Detect which cell encompasses the target text, then output its (x, y) center coordinate. 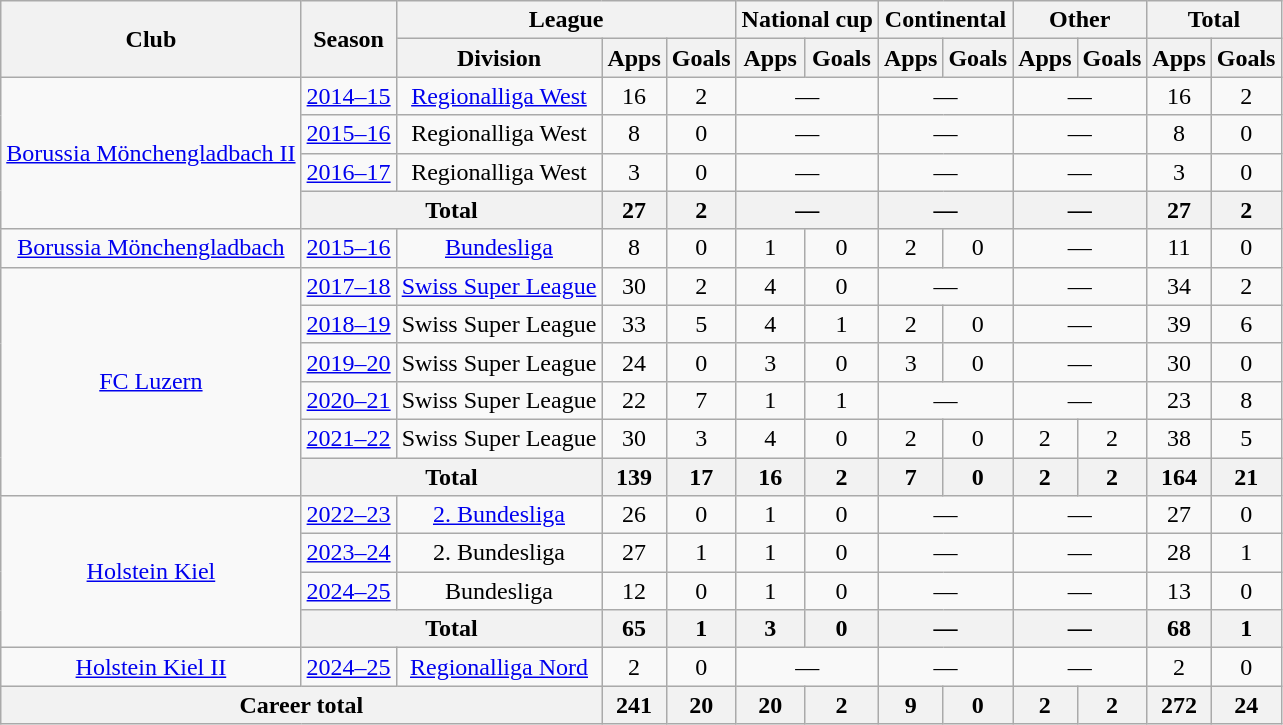
28 (1179, 553)
FC Luzern (151, 381)
65 (634, 629)
Borussia Mönchengladbach (151, 248)
164 (1179, 477)
Borussia Mönchengladbach II (151, 153)
23 (1179, 400)
2021–22 (348, 438)
2022–23 (348, 515)
2018–19 (348, 324)
39 (1179, 324)
2016–17 (348, 172)
12 (634, 591)
241 (634, 705)
139 (634, 477)
38 (1179, 438)
Holstein Kiel II (151, 667)
2020–21 (348, 400)
13 (1179, 591)
Continental (945, 20)
26 (634, 515)
272 (1179, 705)
Club (151, 39)
21 (1246, 477)
22 (634, 400)
National cup (807, 20)
2019–20 (348, 362)
33 (634, 324)
Division (499, 58)
2023–24 (348, 553)
Other (1080, 20)
Season (348, 39)
6 (1246, 324)
2017–18 (348, 286)
Regionalliga Nord (499, 667)
League (566, 20)
17 (701, 477)
Career total (302, 705)
11 (1179, 248)
9 (910, 705)
Holstein Kiel (151, 572)
68 (1179, 629)
2014–15 (348, 96)
34 (1179, 286)
